For the text-containing cell, return its midpoint in (X, Y) coordinate format. 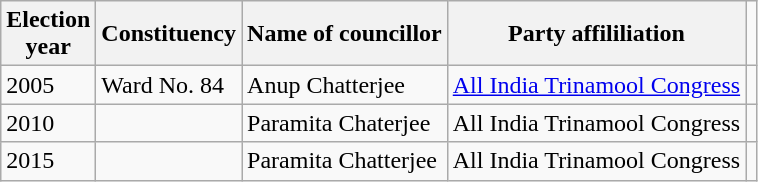
Constituency (169, 34)
Paramita Chatterjee (345, 161)
Anup Chatterjee (345, 85)
2005 (48, 85)
2015 (48, 161)
Paramita Chaterjee (345, 123)
Election year (48, 34)
Ward No. 84 (169, 85)
Name of councillor (345, 34)
2010 (48, 123)
Party affililiation (596, 34)
